Extract the [x, y] coordinate from the center of the cell holding the provided text.  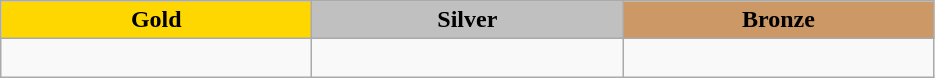
Silver [468, 20]
Gold [156, 20]
Bronze [778, 20]
